Scan for the cell matching the given text and deliver its [X, Y] coordinate at center. 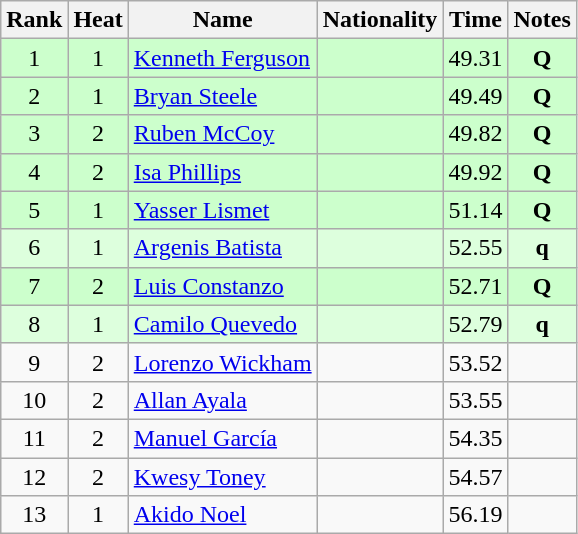
12 [34, 477]
49.92 [476, 172]
7 [34, 286]
8 [34, 324]
51.14 [476, 210]
Time [476, 20]
Name [222, 20]
Camilo Quevedo [222, 324]
Notes [542, 20]
Lorenzo Wickham [222, 362]
49.31 [476, 58]
49.82 [476, 134]
9 [34, 362]
Allan Ayala [222, 400]
52.71 [476, 286]
11 [34, 438]
Nationality [380, 20]
5 [34, 210]
52.55 [476, 248]
54.35 [476, 438]
4 [34, 172]
52.79 [476, 324]
Heat [98, 20]
13 [34, 515]
Rank [34, 20]
56.19 [476, 515]
Yasser Lismet [222, 210]
53.55 [476, 400]
Ruben McCoy [222, 134]
Luis Constanzo [222, 286]
6 [34, 248]
Kwesy Toney [222, 477]
10 [34, 400]
Isa Phillips [222, 172]
Kenneth Ferguson [222, 58]
Akido Noel [222, 515]
54.57 [476, 477]
49.49 [476, 96]
Manuel García [222, 438]
3 [34, 134]
53.52 [476, 362]
Argenis Batista [222, 248]
Bryan Steele [222, 96]
